Provide the [X, Y] coordinate of the cell's center where the given text is located.  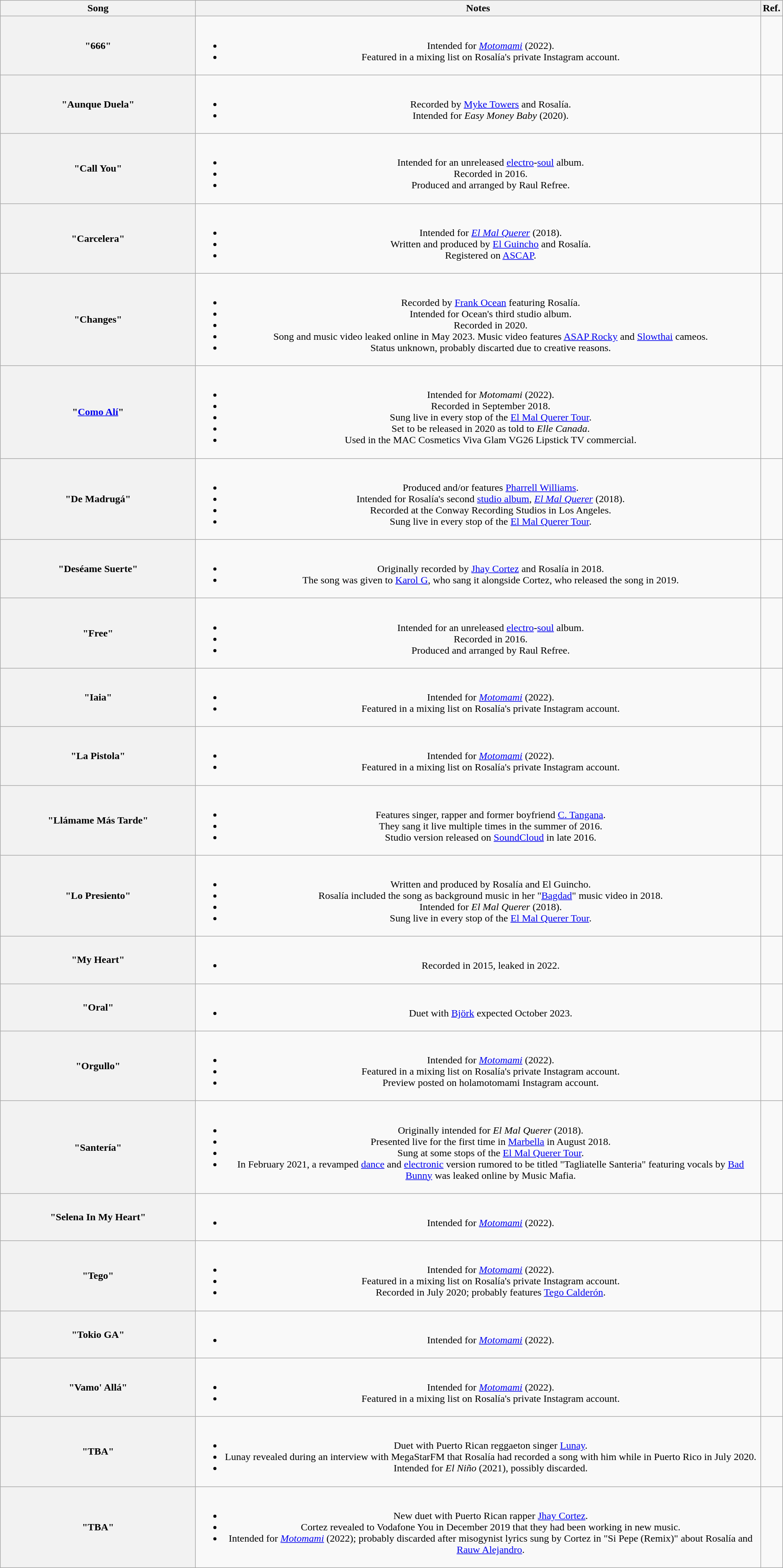
"Oral" [98, 1008]
"Iaia" [98, 697]
"Tokio GA" [98, 1334]
Originally recorded by Jhay Cortez and Rosalía in 2018.The song was given to Karol G, who sang it alongside Cortez, who released the song in 2019. [478, 569]
"Changes" [98, 320]
"Llámame Más Tarde" [98, 820]
Song [98, 8]
"Free" [98, 633]
"Tego" [98, 1275]
"Vamo' Allá" [98, 1387]
Notes [478, 8]
"Carcelera" [98, 239]
"Selena In My Heart" [98, 1217]
Duet with Björk expected October 2023. [478, 1008]
"Lo Presiento" [98, 896]
Intended for Motomami (2022).Featured in a mixing list on Rosalía's private Instagram account.Preview posted on holamotomami Instagram account. [478, 1066]
"Santería" [98, 1147]
"Call You" [98, 168]
Ref. [771, 8]
"Aunque Duela" [98, 104]
Recorded in 2015, leaked in 2022. [478, 960]
"Orgullo" [98, 1066]
"De Madrugá" [98, 499]
Intended for Motomami (2022).Featured in a mixing list on Rosalía's private Instagram account.Recorded in July 2020; probably features Tego Calderón. [478, 1275]
"My Heart" [98, 960]
Recorded by Myke Towers and Rosalía.Intended for Easy Money Baby (2020). [478, 104]
"666" [98, 46]
Intended for El Mal Querer (2018).Written and produced by El Guincho and Rosalía.Registered on ASCAP. [478, 239]
"La Pistola" [98, 756]
"Como Alí" [98, 412]
"Deséame Suerte" [98, 569]
